Search for the cell housing the specified text and yield its (x, y) center coordinate. 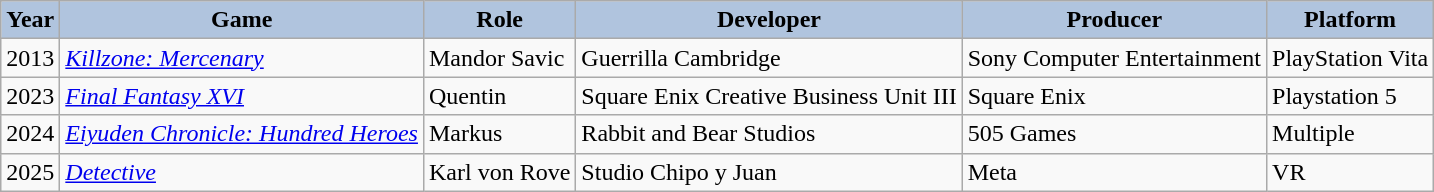
505 Games (1114, 134)
2025 (30, 172)
Platform (1350, 20)
2013 (30, 58)
Developer (769, 20)
PlayStation Vita (1350, 58)
Rabbit and Bear Studios (769, 134)
2023 (30, 96)
Studio Chipo y Juan (769, 172)
Killzone: Mercenary (242, 58)
Guerrilla Cambridge (769, 58)
Markus (499, 134)
2024 (30, 134)
Year (30, 20)
Eiyuden Chronicle: Hundred Heroes (242, 134)
Multiple (1350, 134)
Karl von Rove (499, 172)
Sony Computer Entertainment (1114, 58)
Square Enix Creative Business Unit III (769, 96)
Role (499, 20)
Playstation 5 (1350, 96)
Detective (242, 172)
Mandor Savic (499, 58)
Square Enix (1114, 96)
Meta (1114, 172)
Quentin (499, 96)
VR (1350, 172)
Game (242, 20)
Final Fantasy XVI (242, 96)
Producer (1114, 20)
